Provide the (X, Y) coordinate of the cell's center where the given text is located.  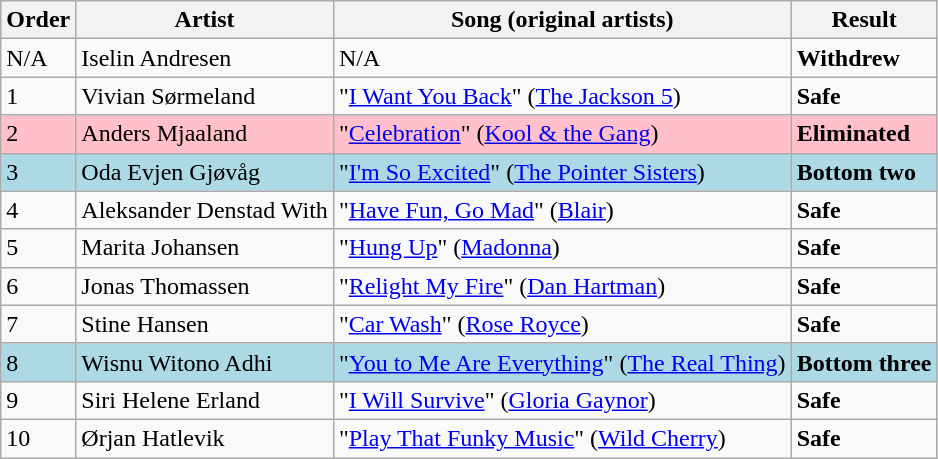
"Have Fun, Go Mad" (Blair) (562, 210)
Eliminated (864, 134)
"Play That Funky Music" (Wild Cherry) (562, 438)
"Relight My Fire" (Dan Hartman) (562, 286)
Bottom three (864, 362)
"I'm So Excited" (The Pointer Sisters) (562, 172)
6 (38, 286)
Result (864, 20)
"Hung Up" (Madonna) (562, 248)
"Celebration" (Kool & the Gang) (562, 134)
Stine Hansen (205, 324)
3 (38, 172)
Bottom two (864, 172)
10 (38, 438)
Wisnu Witono Adhi (205, 362)
Song (original artists) (562, 20)
Jonas Thomassen (205, 286)
Order (38, 20)
Iselin Andresen (205, 58)
"You to Me Are Everything" (The Real Thing) (562, 362)
1 (38, 96)
Oda Evjen Gjøvåg (205, 172)
4 (38, 210)
7 (38, 324)
5 (38, 248)
Anders Mjaaland (205, 134)
Withdrew (864, 58)
Artist (205, 20)
9 (38, 400)
"Car Wash" (Rose Royce) (562, 324)
Aleksander Denstad With (205, 210)
Vivian Sørmeland (205, 96)
Ørjan Hatlevik (205, 438)
"I Will Survive" (Gloria Gaynor) (562, 400)
Marita Johansen (205, 248)
"I Want You Back" (The Jackson 5) (562, 96)
Siri Helene Erland (205, 400)
8 (38, 362)
2 (38, 134)
